Determine the [X, Y] coordinate at the center of the cell enclosing the given text.  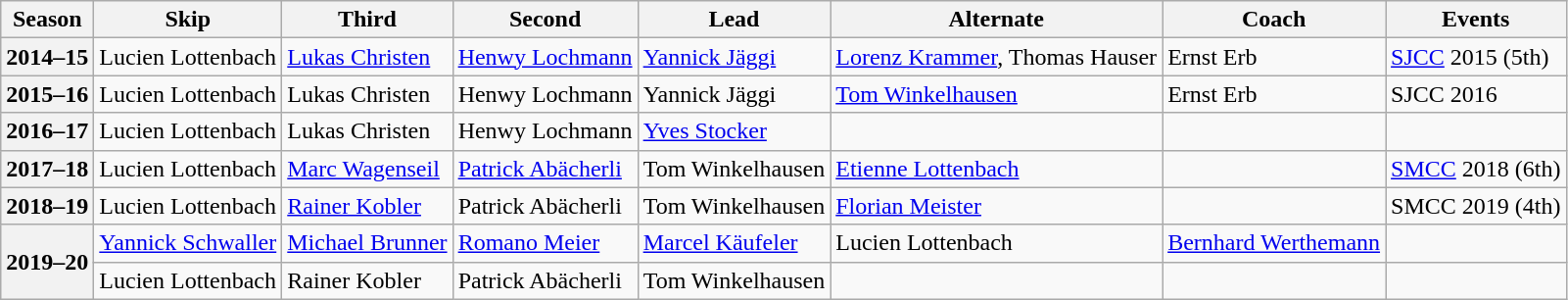
Third [367, 20]
Yannick Schwaller [188, 243]
Michael Brunner [367, 243]
Bernhard Werthemann [1274, 243]
2017–18 [47, 169]
2016–17 [47, 131]
Etienne Lottenbach [997, 169]
Florian Meister [997, 206]
Yves Stocker [735, 131]
SMCC 2018 (6th) [1476, 169]
Coach [1274, 20]
Events [1476, 20]
2015–16 [47, 94]
SMCC 2019 (4th) [1476, 206]
Skip [188, 20]
2014–15 [47, 57]
Marcel Käufeler [735, 243]
SJCC 2015 (5th) [1476, 57]
Marc Wagenseil [367, 169]
Season [47, 20]
Alternate [997, 20]
Lead [735, 20]
Lorenz Krammer, Thomas Hauser [997, 57]
Second [545, 20]
Romano Meier [545, 243]
SJCC 2016 [1476, 94]
2019–20 [47, 262]
2018–19 [47, 206]
